For the text-containing cell, return its midpoint in (x, y) coordinate format. 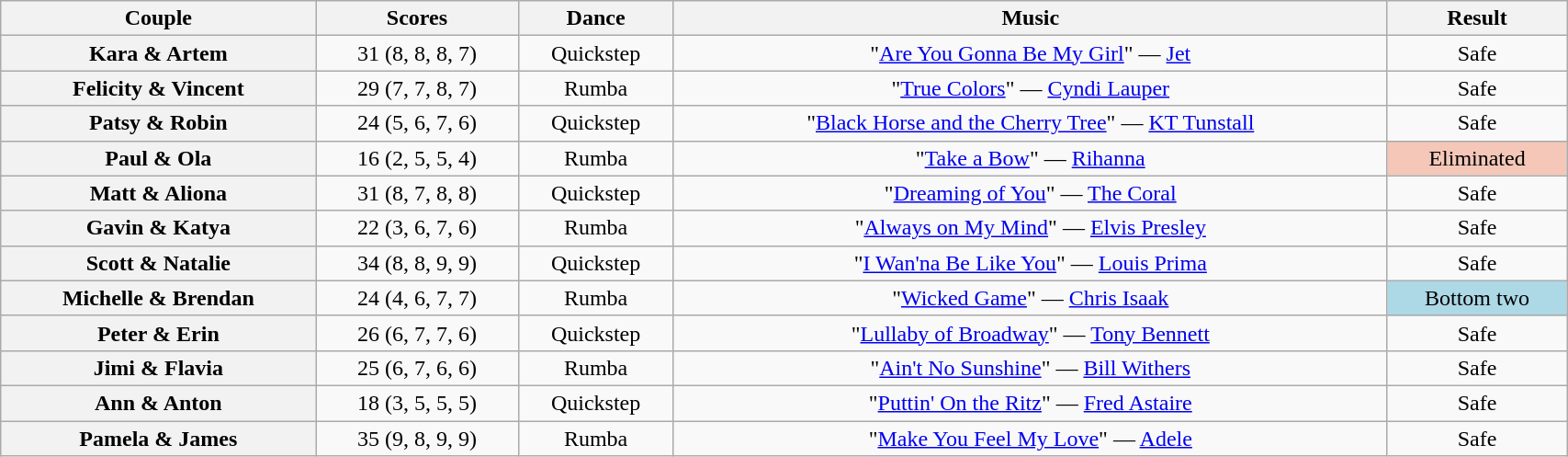
Michelle & Brendan (158, 298)
Paul & Ola (158, 158)
Jimi & Flavia (158, 368)
"True Colors" — Cyndi Lauper (1031, 88)
Ann & Anton (158, 403)
25 (6, 7, 6, 6) (417, 368)
29 (7, 7, 8, 7) (417, 88)
18 (3, 5, 5, 5) (417, 403)
35 (9, 8, 9, 9) (417, 439)
Peter & Erin (158, 333)
"Dreaming of You" — The Coral (1031, 193)
Couple (158, 18)
22 (3, 6, 7, 6) (417, 228)
"Make You Feel My Love" — Adele (1031, 439)
Kara & Artem (158, 53)
"Black Horse and the Cherry Tree" — KT Tunstall (1031, 123)
Patsy & Robin (158, 123)
"Always on My Mind" — Elvis Presley (1031, 228)
Felicity & Vincent (158, 88)
"I Wan'na Be Like You" — Louis Prima (1031, 263)
Result (1477, 18)
34 (8, 8, 9, 9) (417, 263)
"Take a Bow" — Rihanna (1031, 158)
16 (2, 5, 5, 4) (417, 158)
31 (8, 8, 8, 7) (417, 53)
"Ain't No Sunshine" — Bill Withers (1031, 368)
Pamela & James (158, 439)
"Puttin' On the Ritz" — Fred Astaire (1031, 403)
Eliminated (1477, 158)
24 (4, 6, 7, 7) (417, 298)
"Wicked Game" — Chris Isaak (1031, 298)
"Lullaby of Broadway" — Tony Bennett (1031, 333)
24 (5, 6, 7, 6) (417, 123)
Music (1031, 18)
Gavin & Katya (158, 228)
Bottom two (1477, 298)
Matt & Aliona (158, 193)
Dance (595, 18)
Scores (417, 18)
Scott & Natalie (158, 263)
26 (6, 7, 7, 6) (417, 333)
"Are You Gonna Be My Girl" — Jet (1031, 53)
31 (8, 7, 8, 8) (417, 193)
